Identify which cell holds the provided text, then report its [x, y] central coordinate. 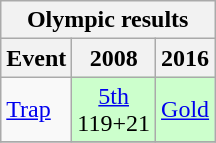
Event [36, 58]
Olympic results [108, 20]
5th119+21 [114, 110]
Gold [186, 110]
2008 [114, 58]
Trap [36, 110]
2016 [186, 58]
